For the text-containing cell, return its midpoint in (x, y) coordinate format. 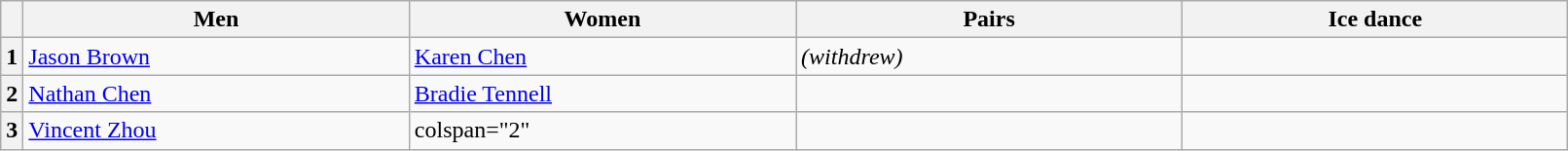
Karen Chen (602, 57)
(withdrew) (989, 57)
Nathan Chen (216, 94)
Bradie Tennell (602, 94)
Jason Brown (216, 57)
1 (12, 57)
Men (216, 19)
colspan="2" (602, 131)
2 (12, 94)
Ice dance (1375, 19)
Vincent Zhou (216, 131)
Pairs (989, 19)
3 (12, 131)
Women (602, 19)
